Provide the [X, Y] coordinate of the cell's center where the given text is located.  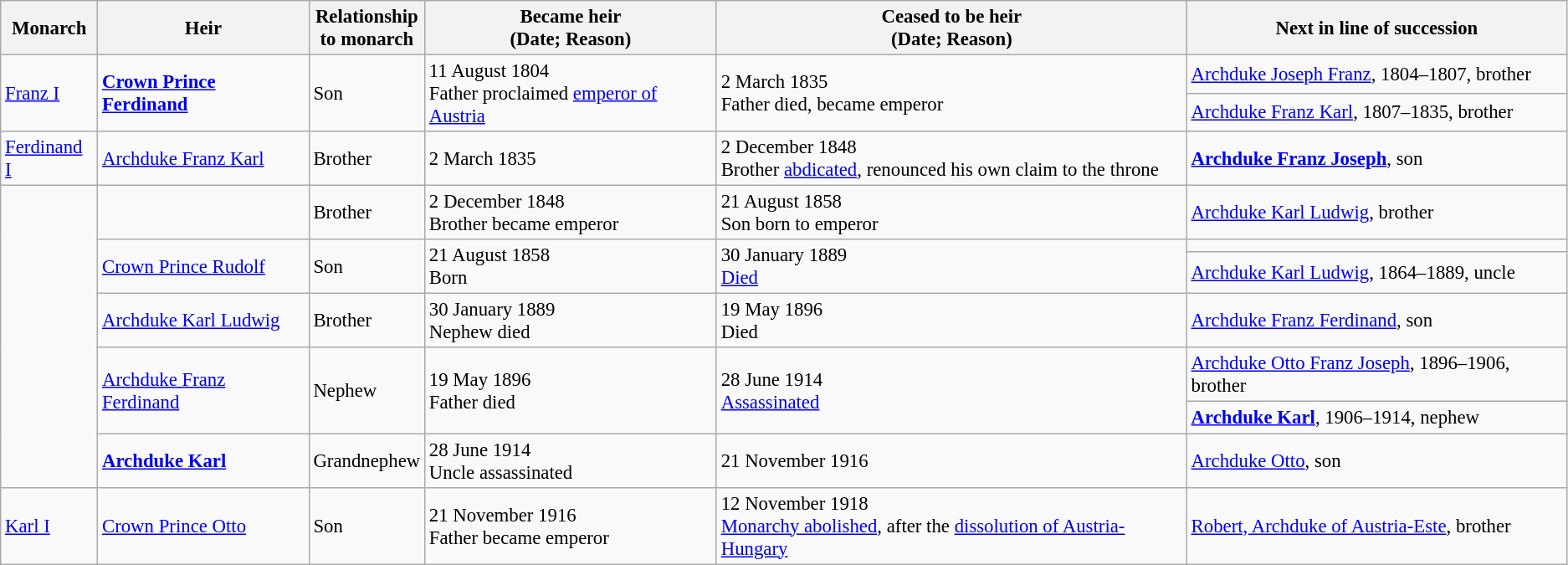
Heir [203, 28]
Archduke Franz Joseph, son [1376, 159]
Archduke Franz Ferdinand [203, 391]
28 June 1914Assassinated [951, 391]
12 November 1918Monarchy abolished, after the dissolution of Austria-Hungary [951, 526]
21 November 1916 [951, 460]
21 November 1916Father became emperor [571, 526]
Became heir(Date; Reason) [571, 28]
Archduke Joseph Franz, 1804–1807, brother [1376, 74]
2 March 1835 [571, 159]
Archduke Karl Ludwig, brother [1376, 213]
30 January 1889Died [951, 266]
30 January 1889Nephew died [571, 321]
Archduke Franz Karl [203, 159]
Crown Prince Rudolf [203, 266]
11 August 1804Father proclaimed emperor of Austria [571, 94]
Archduke Karl Ludwig, 1864–1889, uncle [1376, 272]
Next in line of succession [1376, 28]
Archduke Karl [203, 460]
Relationshipto monarch [366, 28]
Archduke Karl Ludwig [203, 321]
2 December 1848Brother became emperor [571, 213]
Monarch [49, 28]
Nephew [366, 391]
Crown Prince Ferdinand [203, 94]
Archduke Franz Ferdinand, son [1376, 321]
21 August 1858Son born to emperor [951, 213]
Crown Prince Otto [203, 526]
2 December 1848Brother abdicated, renounced his own claim to the throne [951, 159]
Archduke Otto Franz Joseph, 1896–1906, brother [1376, 375]
2 March 1835Father died, became emperor [951, 94]
Archduke Karl, 1906–1914, nephew [1376, 418]
Ceased to be heir(Date; Reason) [951, 28]
28 June 1914Uncle assassinated [571, 460]
Franz I [49, 94]
Archduke Otto, son [1376, 460]
19 May 1896Died [951, 321]
Grandnephew [366, 460]
21 August 1858Born [571, 266]
Ferdinand I [49, 159]
Robert, Archduke of Austria-Este, brother [1376, 526]
19 May 1896Father died [571, 391]
Archduke Franz Karl, 1807–1835, brother [1376, 112]
Karl I [49, 526]
